Find where the given text appears and provide that cell's center as (X, Y) coordinate. 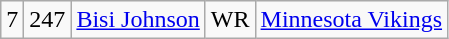
7 (12, 20)
WR (230, 20)
Bisi Johnson (138, 20)
Minnesota Vikings (352, 20)
247 (48, 20)
